From the cell containing the given text, extract its center point as [x, y] coordinate. 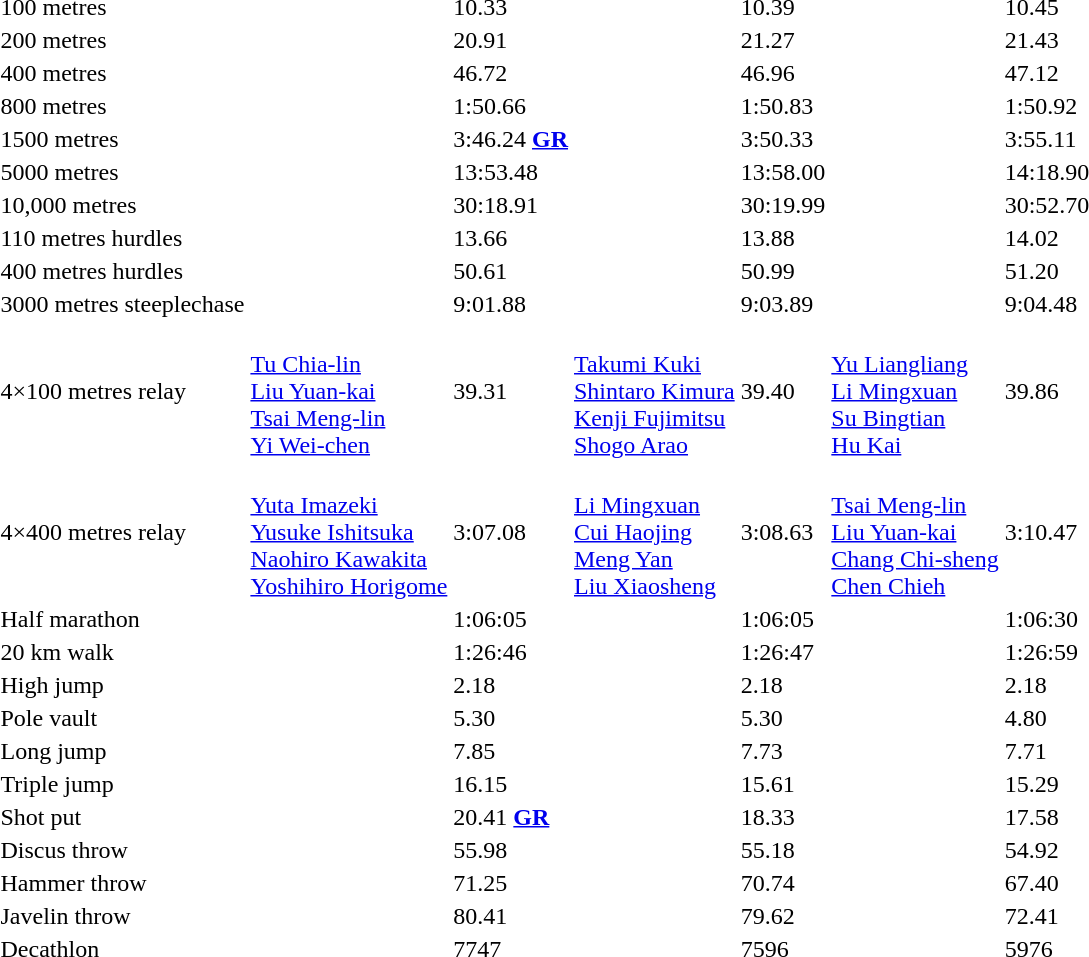
20.91 [511, 40]
1:26:46 [511, 652]
30:19.99 [783, 205]
39.31 [511, 391]
18.33 [783, 817]
Yu LiangliangLi MingxuanSu BingtianHu Kai [915, 391]
50.99 [783, 271]
3:50.33 [783, 139]
20.41 GR [511, 817]
70.74 [783, 883]
3:07.08 [511, 532]
9:03.89 [783, 304]
80.41 [511, 916]
3:08.63 [783, 532]
55.98 [511, 850]
13:53.48 [511, 172]
13:58.00 [783, 172]
46.96 [783, 73]
Tsai Meng-linLiu Yuan-kaiChang Chi-shengChen Chieh [915, 532]
Li MingxuanCui HaojingMeng YanLiu Xiaosheng [655, 532]
3:46.24 GR [511, 139]
Tu Chia-linLiu Yuan-kaiTsai Meng-linYi Wei-chen [349, 391]
1:50.83 [783, 106]
55.18 [783, 850]
79.62 [783, 916]
Takumi KukiShintaro KimuraKenji FujimitsuShogo Arao [655, 391]
46.72 [511, 73]
71.25 [511, 883]
13.66 [511, 238]
13.88 [783, 238]
16.15 [511, 784]
50.61 [511, 271]
15.61 [783, 784]
7.85 [511, 751]
1:26:47 [783, 652]
1:50.66 [511, 106]
39.40 [783, 391]
9:01.88 [511, 304]
Yuta ImazekiYusuke IshitsukaNaohiro KawakitaYoshihiro Horigome [349, 532]
7.73 [783, 751]
21.27 [783, 40]
30:18.91 [511, 205]
